From the cell containing the given text, extract its center point as (x, y) coordinate. 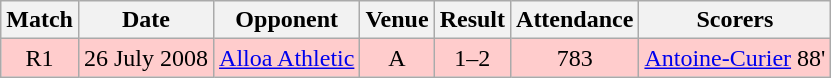
Venue (397, 20)
Opponent (287, 20)
26 July 2008 (146, 58)
Alloa Athletic (287, 58)
Match (40, 20)
Result (472, 20)
R1 (40, 58)
A (397, 58)
Scorers (735, 20)
Attendance (575, 20)
1–2 (472, 58)
Antoine-Curier 88' (735, 58)
Date (146, 20)
783 (575, 58)
